Return [X, Y] of the center of cell containing provided text 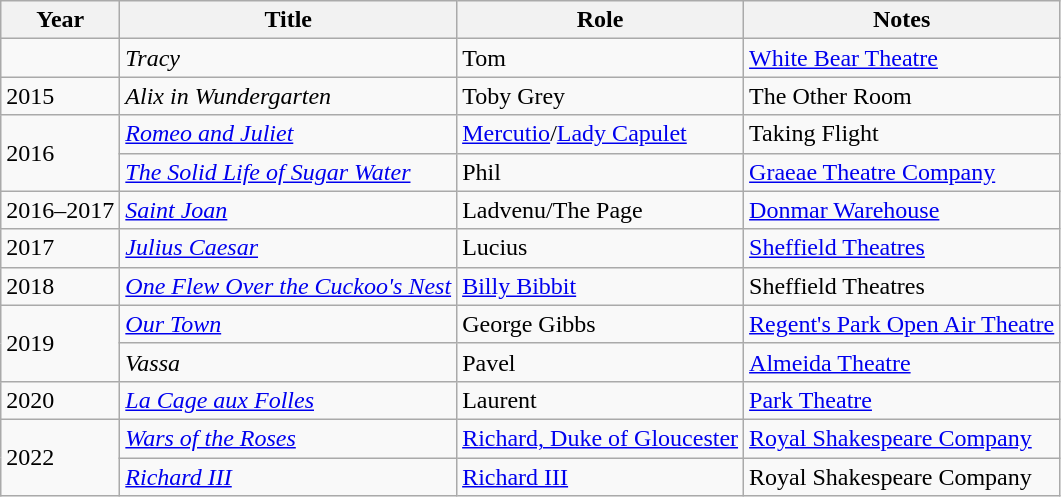
Taking Flight [902, 134]
Billy Bibbit [600, 286]
Tom [600, 58]
The Other Room [902, 96]
Park Theatre [902, 400]
Regent's Park Open Air Theatre [902, 324]
Romeo and Juliet [288, 134]
Our Town [288, 324]
2020 [60, 400]
George Gibbs [600, 324]
Vassa [288, 362]
Mercutio/Lady Capulet [600, 134]
The Solid Life of Sugar Water [288, 172]
Ladvenu/The Page [600, 210]
Pavel [600, 362]
2016–2017 [60, 210]
Richard, Duke of Gloucester [600, 438]
White Bear Theatre [902, 58]
Wars of the Roses [288, 438]
Year [60, 20]
2015 [60, 96]
2016 [60, 153]
2019 [60, 343]
2018 [60, 286]
Tracy [288, 58]
Notes [902, 20]
Lucius [600, 248]
Graeae Theatre Company [902, 172]
Alix in Wundergarten [288, 96]
Almeida Theatre [902, 362]
Donmar Warehouse [902, 210]
Phil [600, 172]
Title [288, 20]
La Cage aux Folles [288, 400]
Role [600, 20]
Toby Grey [600, 96]
2022 [60, 457]
One Flew Over the Cuckoo's Nest [288, 286]
Saint Joan [288, 210]
Julius Caesar [288, 248]
2017 [60, 248]
Laurent [600, 400]
